Identify which cell holds the provided text, then report its [x, y] central coordinate. 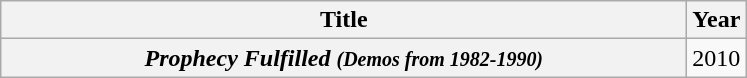
Year [716, 20]
2010 [716, 58]
Prophecy Fulfilled (Demos from 1982-1990) [344, 58]
Title [344, 20]
